Return the (X, Y) coordinate for the center point of the cell that contains the specified text.  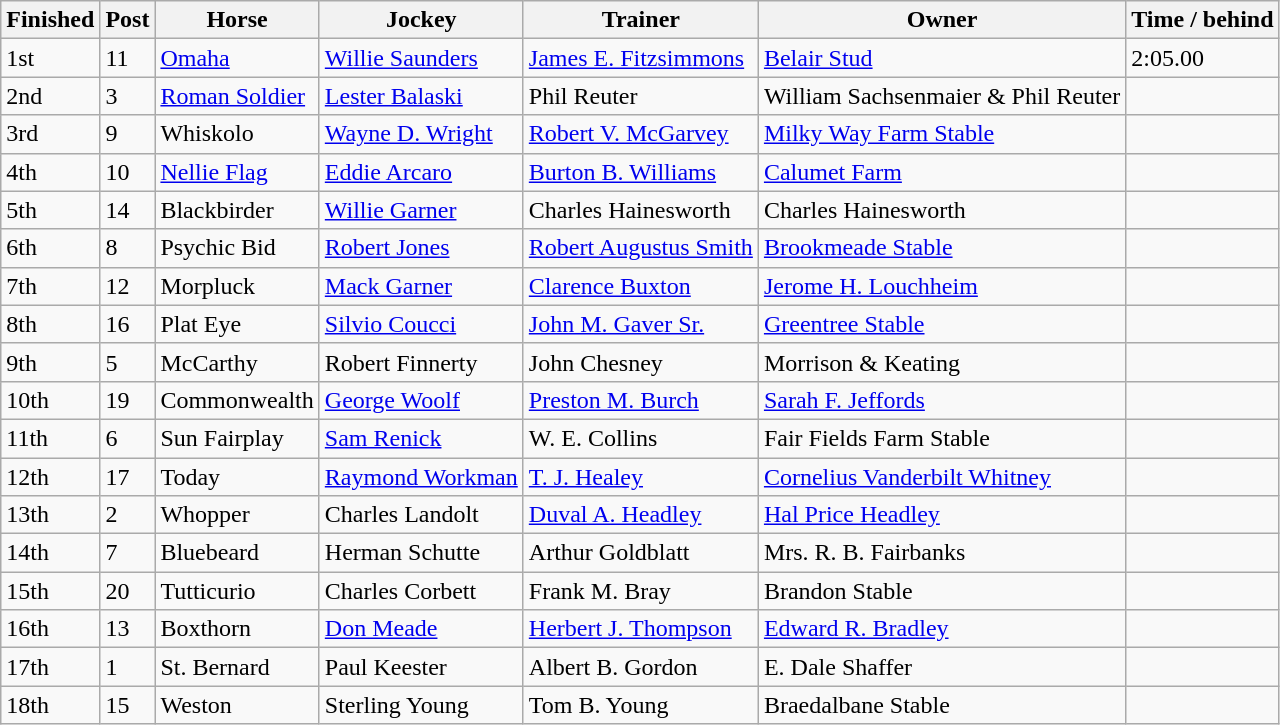
Nellie Flag (237, 172)
Tom B. Young (640, 705)
11th (50, 438)
16th (50, 629)
Frank M. Bray (640, 591)
Belair Stud (942, 58)
Robert Augustus Smith (640, 248)
Mack Garner (421, 286)
Paul Keester (421, 667)
10th (50, 400)
Robert Finnerty (421, 362)
Morpluck (237, 286)
T. J. Healey (640, 477)
Burton B. Williams (640, 172)
Clarence Buxton (640, 286)
Commonwealth (237, 400)
Herman Schutte (421, 553)
17th (50, 667)
Greentree Stable (942, 324)
Sam Renick (421, 438)
Albert B. Gordon (640, 667)
6 (128, 438)
Jockey (421, 20)
7 (128, 553)
Arthur Goldblatt (640, 553)
Horse (237, 20)
Hal Price Headley (942, 515)
Morrison & Keating (942, 362)
Finished (50, 20)
1st (50, 58)
Bluebeard (237, 553)
8 (128, 248)
Trainer (640, 20)
John M. Gaver Sr. (640, 324)
12th (50, 477)
Roman Soldier (237, 96)
3 (128, 96)
Tutticurio (237, 591)
20 (128, 591)
St. Bernard (237, 667)
Owner (942, 20)
3rd (50, 134)
Jerome H. Louchheim (942, 286)
9th (50, 362)
W. E. Collins (640, 438)
Fair Fields Farm Stable (942, 438)
13 (128, 629)
Preston M. Burch (640, 400)
Plat Eye (237, 324)
Sun Fairplay (237, 438)
Cornelius Vanderbilt Whitney (942, 477)
6th (50, 248)
Charles Landolt (421, 515)
William Sachsenmaier & Phil Reuter (942, 96)
Sarah F. Jeffords (942, 400)
15 (128, 705)
Robert V. McGarvey (640, 134)
Post (128, 20)
Herbert J. Thompson (640, 629)
Today (237, 477)
13th (50, 515)
Phil Reuter (640, 96)
8th (50, 324)
Brookmeade Stable (942, 248)
Boxthorn (237, 629)
Blackbirder (237, 210)
Milky Way Farm Stable (942, 134)
Duval A. Headley (640, 515)
Weston (237, 705)
Brandon Stable (942, 591)
5th (50, 210)
E. Dale Shaffer (942, 667)
Charles Corbett (421, 591)
2 (128, 515)
2:05.00 (1202, 58)
12 (128, 286)
19 (128, 400)
9 (128, 134)
1 (128, 667)
7th (50, 286)
Mrs. R. B. Fairbanks (942, 553)
Robert Jones (421, 248)
18th (50, 705)
Eddie Arcaro (421, 172)
14th (50, 553)
Raymond Workman (421, 477)
McCarthy (237, 362)
11 (128, 58)
16 (128, 324)
Silvio Coucci (421, 324)
Willie Saunders (421, 58)
17 (128, 477)
Don Meade (421, 629)
Calumet Farm (942, 172)
5 (128, 362)
4th (50, 172)
15th (50, 591)
Willie Garner (421, 210)
Time / behind (1202, 20)
Whiskolo (237, 134)
John Chesney (640, 362)
Psychic Bid (237, 248)
14 (128, 210)
Braedalbane Stable (942, 705)
10 (128, 172)
Whopper (237, 515)
Wayne D. Wright (421, 134)
George Woolf (421, 400)
Omaha (237, 58)
Lester Balaski (421, 96)
Sterling Young (421, 705)
Edward R. Bradley (942, 629)
James E. Fitzsimmons (640, 58)
2nd (50, 96)
